Search for the cell housing the specified text and yield its [x, y] center coordinate. 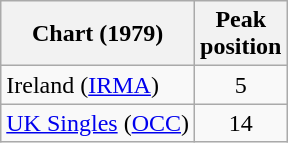
5 [241, 85]
Ireland (IRMA) [98, 85]
Chart (1979) [98, 34]
Peakposition [241, 34]
UK Singles (OCC) [98, 123]
14 [241, 123]
